Return [X, Y] of the center of cell containing provided text 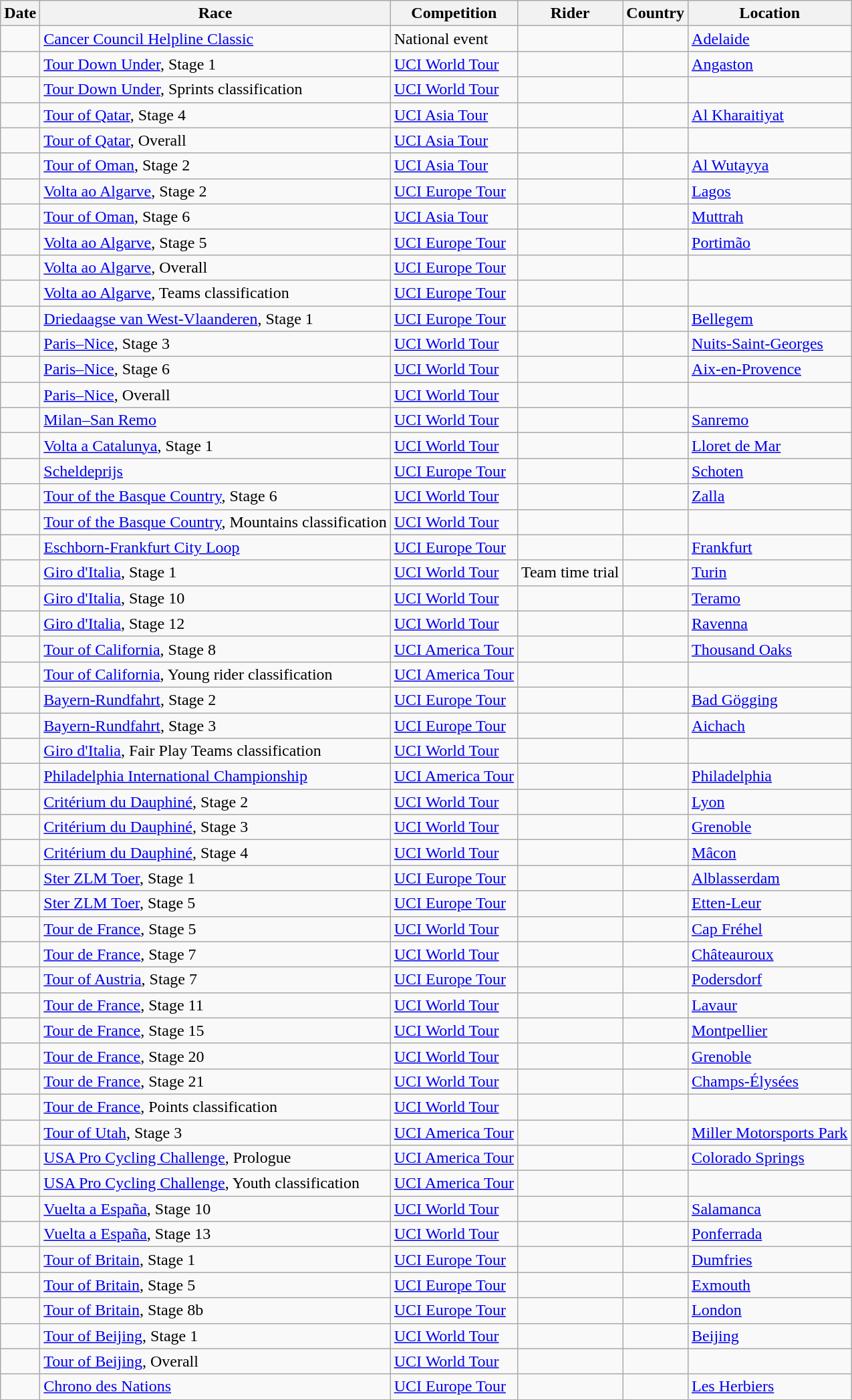
Milan–San Remo [215, 420]
Lagos [770, 191]
Zalla [770, 497]
Tour Down Under, Sprints classification [215, 90]
Tour of Britain, Stage 8b [215, 1310]
USA Pro Cycling Challenge, Youth classification [215, 1183]
Vuelta a España, Stage 10 [215, 1209]
Giro d'Italia, Stage 10 [215, 598]
Al Kharaitiyat [770, 115]
Schoten [770, 471]
Race [215, 13]
Volta ao Algarve, Stage 5 [215, 242]
Salamanca [770, 1209]
Rider [569, 13]
Tour of Utah, Stage 3 [215, 1133]
Ster ZLM Toer, Stage 5 [215, 903]
Châteauroux [770, 954]
Aichach [770, 725]
Eschborn-Frankfurt City Loop [215, 547]
Angaston [770, 64]
Tour of Britain, Stage 5 [215, 1285]
Date [20, 13]
Champs-Élysées [770, 1081]
Bad Gögging [770, 700]
Tour de France, Stage 7 [215, 954]
National event [454, 39]
Tour of Britain, Stage 1 [215, 1260]
Team time trial [569, 573]
Lyon [770, 802]
Volta a Catalunya, Stage 1 [215, 446]
Al Wutayya [770, 166]
Driedaagse van West-Vlaanderen, Stage 1 [215, 319]
Etten-Leur [770, 903]
USA Pro Cycling Challenge, Prologue [215, 1158]
Cancer Council Helpline Classic [215, 39]
Dumfries [770, 1260]
Paris–Nice, Stage 6 [215, 370]
Muttrah [770, 217]
Lloret de Mar [770, 446]
Location [770, 13]
Tour Down Under, Stage 1 [215, 64]
Philadelphia International Championship [215, 777]
Colorado Springs [770, 1158]
Bellegem [770, 319]
Volta ao Algarve, Teams classification [215, 293]
Tour of the Basque Country, Mountains classification [215, 522]
Montpellier [770, 1030]
Podersdorf [770, 980]
Tour de France, Stage 5 [215, 929]
Mâcon [770, 853]
Exmouth [770, 1285]
Tour of Qatar, Stage 4 [215, 115]
London [770, 1310]
Paris–Nice, Stage 3 [215, 344]
Critérium du Dauphiné, Stage 2 [215, 802]
Teramo [770, 598]
Ster ZLM Toer, Stage 1 [215, 878]
Competition [454, 13]
Volta ao Algarve, Overall [215, 267]
Miller Motorsports Park [770, 1133]
Tour of Qatar, Overall [215, 140]
Tour de France, Points classification [215, 1107]
Critérium du Dauphiné, Stage 3 [215, 827]
Sanremo [770, 420]
Turin [770, 573]
Tour de France, Stage 20 [215, 1056]
Tour de France, Stage 21 [215, 1081]
Tour of Beijing, Stage 1 [215, 1336]
Aix-en-Provence [770, 370]
Tour of the Basque Country, Stage 6 [215, 497]
Adelaide [770, 39]
Ravenna [770, 623]
Tour of California, Young rider classification [215, 674]
Bayern-Rundfahrt, Stage 3 [215, 725]
Ponferrada [770, 1234]
Chrono des Nations [215, 1387]
Portimão [770, 242]
Nuits-Saint-Georges [770, 344]
Thousand Oaks [770, 649]
Paris–Nice, Overall [215, 395]
Tour of Austria, Stage 7 [215, 980]
Scheldeprijs [215, 471]
Volta ao Algarve, Stage 2 [215, 191]
Giro d'Italia, Fair Play Teams classification [215, 751]
Frankfurt [770, 547]
Country [656, 13]
Philadelphia [770, 777]
Tour of California, Stage 8 [215, 649]
Lavaur [770, 1005]
Vuelta a España, Stage 13 [215, 1234]
Bayern-Rundfahrt, Stage 2 [215, 700]
Critérium du Dauphiné, Stage 4 [215, 853]
Giro d'Italia, Stage 1 [215, 573]
Beijing [770, 1336]
Tour de France, Stage 15 [215, 1030]
Tour of Oman, Stage 2 [215, 166]
Giro d'Italia, Stage 12 [215, 623]
Tour of Oman, Stage 6 [215, 217]
Tour of Beijing, Overall [215, 1361]
Tour de France, Stage 11 [215, 1005]
Cap Fréhel [770, 929]
Alblasserdam [770, 878]
Les Herbiers [770, 1387]
